Search for the cell housing the specified text and yield its [x, y] center coordinate. 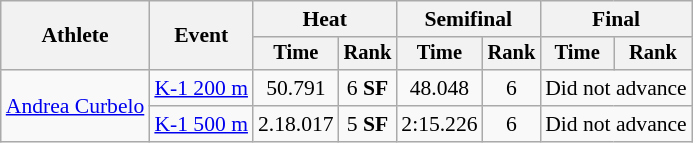
2.18.017 [296, 124]
K-1 500 m [201, 124]
K-1 200 m [201, 88]
Athlete [76, 36]
Final [616, 19]
2:15.226 [439, 124]
Heat [324, 19]
Andrea Curbelo [76, 106]
6 SF [368, 88]
50.791 [296, 88]
Semifinal [468, 19]
Event [201, 36]
5 SF [368, 124]
48.048 [439, 88]
